Capture the cell that displays the provided text and extract its (x, y) central coordinate. 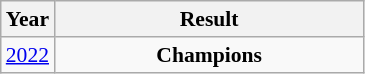
Result (209, 19)
2022 (28, 55)
Champions (209, 55)
Year (28, 19)
